For the text-containing cell, return its midpoint in [x, y] coordinate format. 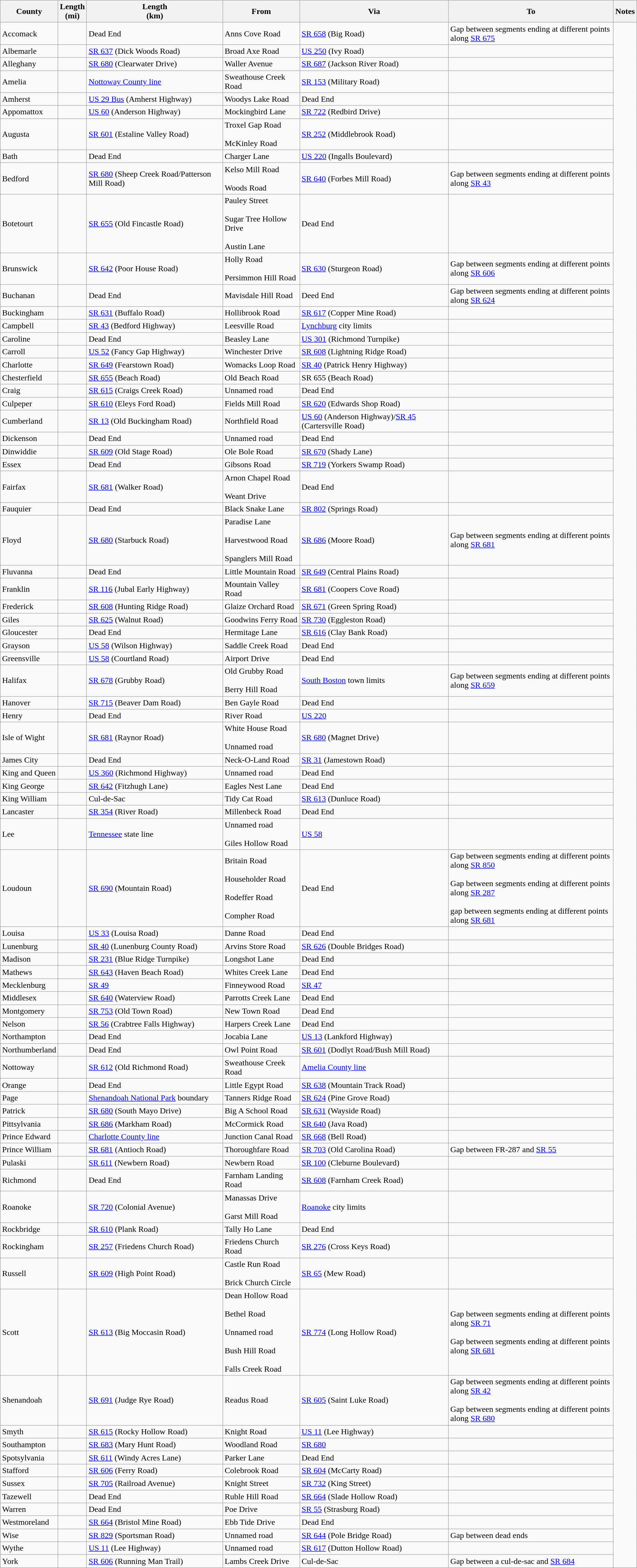
Gap between segments ending at different points along SR 43 [531, 178]
Caroline [29, 339]
US 13 (Lankford Highway) [374, 1037]
Botetourt [29, 223]
Henry [29, 716]
Paradise LaneHarvestwood RoadSpanglers Mill Road [261, 540]
SR 610 (Plank Road) [155, 1229]
Craig [29, 391]
Appomattox [29, 112]
King George [29, 786]
SR 609 (Old Stage Road) [155, 452]
SR 55 (Strasburg Road) [374, 1509]
Nottoway [29, 1067]
SR 774 (Long Hollow Road) [374, 1332]
County [29, 12]
SR 609 (High Point Road) [155, 1273]
Fluvanna [29, 571]
Mathews [29, 972]
SR 720 (Colonial Avenue) [155, 1207]
Charlotte County line [155, 1137]
SR 829 (Sportsman Road) [155, 1535]
Buchanan [29, 295]
Manassas DriveGarst Mill Road [261, 1207]
US 220 [374, 716]
Ebb Tide Drive [261, 1522]
Essex [29, 464]
Nottoway County line [155, 82]
Orange [29, 1085]
Cumberland [29, 421]
Grayson [29, 646]
Gap between segments ending at different points along SR 675 [531, 33]
Gap between segments ending at different points along SR 624 [531, 295]
Gap between a cul-de-sac and SR 684 [531, 1561]
Little Mountain Road [261, 571]
SR 664 (Bristol Mine Road) [155, 1522]
SR 608 (Lightning Ridge Road) [374, 352]
Gap between FR-287 and SR 55 [531, 1150]
Fauquier [29, 509]
SR 604 (McCarty Road) [374, 1470]
Richmond [29, 1180]
SR 620 (Edwards Shop Road) [374, 404]
Mecklenburg [29, 985]
Rockingham [29, 1247]
Charger Lane [261, 156]
SR 638 (Mountain Track Road) [374, 1085]
Middlesex [29, 998]
SR 56 (Crabtree Falls Highway) [155, 1024]
New Town Road [261, 1011]
Airport Drive [261, 658]
Friedens Church Road [261, 1247]
SR 257 (Friedens Church Road) [155, 1247]
Anns Cove Road [261, 33]
King and Queen [29, 773]
SR 680 (Clearwater Drive) [155, 64]
Gap between segments ending at different points along SR 659 [531, 681]
Length(mi) [72, 12]
SR 681 (Antioch Road) [155, 1150]
Lunenburg [29, 946]
SR 668 (Bell Road) [374, 1137]
Farnham Landing Road [261, 1180]
Montgomery [29, 1011]
Dinwiddie [29, 452]
SR 153 (Military Road) [374, 82]
SR 655 (Old Fincastle Road) [155, 223]
Campbell [29, 326]
Lambs Creek Drive [261, 1561]
US 29 Bus (Amherst Highway) [155, 99]
Tally Ho Lane [261, 1229]
Greensville [29, 658]
SR 613 (Dunluce Road) [374, 799]
SR 658 (Big Road) [374, 33]
Mountain Valley Road [261, 589]
Lancaster [29, 812]
Brunswick [29, 268]
Westmoreland [29, 1522]
Gap between segments ending at different points along SR 606 [531, 268]
SR 615 (Craigs Creek Road) [155, 391]
Newbern Road [261, 1163]
Fairfax [29, 487]
Northfield Road [261, 421]
Louisa [29, 933]
Neck-O-Land Road [261, 760]
SR 664 (Slade Hollow Road) [374, 1496]
US 33 (Louisa Road) [155, 933]
SR 631 (Wayside Road) [374, 1111]
SR 276 (Cross Keys Road) [374, 1247]
SR 231 (Blue Ridge Turnpike) [155, 959]
Wythe [29, 1548]
Gloucester [29, 633]
Buckingham [29, 313]
Length(km) [155, 12]
US 301 (Richmond Turnpike) [374, 339]
Roanoke [29, 1207]
Culpeper [29, 404]
Whites Creek Lane [261, 972]
Isle of Wight [29, 738]
Glaize Orchard Road [261, 607]
SR 640 (Forbes Mill Road) [374, 178]
Goodwins Ferry Road [261, 620]
Tidy Cat Road [261, 799]
Leesville Road [261, 326]
SR 680 (South Mayo Drive) [155, 1111]
Tazewell [29, 1496]
SR 670 (Shady Lane) [374, 452]
Russell [29, 1273]
SR 637 (Dick Woods Road) [155, 51]
Finneywood Road [261, 985]
Unnamed roadGiles Hollow Road [261, 834]
Prince Edward [29, 1137]
US 58 [374, 834]
South Boston town limits [374, 681]
SR 715 (Beaver Dam Road) [155, 703]
US 52 (Fancy Gap Highway) [155, 352]
SR 705 (Railroad Avenue) [155, 1483]
SR 615 (Rocky Hollow Road) [155, 1432]
SR 680 (Sheep Creek Road/Patterson Mill Road) [155, 178]
SR 643 (Haven Beach Road) [155, 972]
SR 680 (Starbuck Road) [155, 540]
Mavisdale Hill Road [261, 295]
SR 49 [155, 985]
Shenandoah National Park boundary [155, 1098]
SR 616 (Clay Bank Road) [374, 633]
White House RoadUnnamed road [261, 738]
Rockbridge [29, 1229]
Arnon Chapel RoadWeant Drive [261, 487]
Accomack [29, 33]
Mockingbird Lane [261, 112]
SR 686 (Moore Road) [374, 540]
SR 606 (Ferry Road) [155, 1470]
SR 601 (Dodlyt Road/Bush Mill Road) [374, 1050]
Amelia County line [374, 1067]
Longshot Lane [261, 959]
Bedford [29, 178]
SR 608 (Hunting Ridge Road) [155, 607]
Beasley Lane [261, 339]
SR 678 (Grubby Road) [155, 681]
SR 732 (King Street) [374, 1483]
US 250 (Ivy Road) [374, 51]
SR 681 (Raynor Road) [155, 738]
SR 642 (Fitzhugh Lane) [155, 786]
Pulaski [29, 1163]
River Road [261, 716]
Woodys Lake Road [261, 99]
Harpers Creek Lane [261, 1024]
Amelia [29, 82]
SR 681 (Coopers Cove Road) [374, 589]
Danne Road [261, 933]
Troxel Gap RoadMcKinley Road [261, 134]
Tanners Ridge Road [261, 1098]
SR 630 (Sturgeon Road) [374, 268]
SR 681 (Walker Road) [155, 487]
Readus Road [261, 1400]
Stafford [29, 1470]
Castle Run RoadBrick Church Circle [261, 1273]
Owl Point Road [261, 1050]
Amherst [29, 99]
Gibsons Road [261, 464]
Ole Bole Road [261, 452]
SR 644 (Pole Bridge Road) [374, 1535]
Gap between segments ending at different points along SR 42Gap between segments ending at different points along SR 680 [531, 1400]
SR 610 (Eleys Ford Road) [155, 404]
Parrotts Creek Lane [261, 998]
SR 802 (Springs Road) [374, 509]
Tennessee state line [155, 834]
McCormick Road [261, 1124]
SR 753 (Old Town Road) [155, 1011]
Kelso Mill RoadWoods Road [261, 178]
SR 683 (Mary Hunt Road) [155, 1444]
Patrick [29, 1111]
Lynchburg city limits [374, 326]
Gap between dead ends [531, 1535]
Dickenson [29, 439]
Sussex [29, 1483]
Black Snake Lane [261, 509]
Southampton [29, 1444]
US 360 (Richmond Highway) [155, 773]
Colebrook Road [261, 1470]
Lee [29, 834]
US 58 (Courtland Road) [155, 658]
Scott [29, 1332]
Albemarle [29, 51]
SR 631 (Buffalo Road) [155, 313]
SR 252 (Middlebrook Road) [374, 134]
Eagles Nest Lane [261, 786]
Hermitage Lane [261, 633]
SR 649 (Central Plains Road) [374, 571]
SR 65 (Mew Road) [374, 1273]
King William [29, 799]
SR 686 (Markham Road) [155, 1124]
Shenandoah [29, 1400]
Hollibrook Road [261, 313]
Spotsylvania [29, 1457]
SR 40 (Patrick Henry Highway) [374, 365]
Smyth [29, 1432]
Prince William [29, 1150]
Arvins Store Road [261, 946]
Carroll [29, 352]
Junction Canal Road [261, 1137]
SR 13 (Old Buckingham Road) [155, 421]
SR 40 (Lunenburg County Road) [155, 946]
York [29, 1561]
Poe Drive [261, 1509]
SR 703 (Old Carolina Road) [374, 1150]
SR 640 (Waterview Road) [155, 998]
Ruble Hill Road [261, 1496]
Britain RoadHouseholder RoadRodeffer RoadCompher Road [261, 888]
Old Beach Road [261, 378]
SR 611 (Windy Acres Lane) [155, 1457]
Knight Street [261, 1483]
SR 626 (Double Bridges Road) [374, 946]
SR 617 (Dutton Hollow Road) [374, 1548]
Old Grubby RoadBerry Hill Road [261, 681]
SR 642 (Poor House Road) [155, 268]
Parker Lane [261, 1457]
James City [29, 760]
Pittsylvania [29, 1124]
Charlotte [29, 365]
Fields Mill Road [261, 404]
Woodland Road [261, 1444]
SR 601 (Estaline Valley Road) [155, 134]
SR 100 (Cleburne Boulevard) [374, 1163]
Giles [29, 620]
SR 649 (Fearstown Road) [155, 365]
SR 606 (Running Man Trail) [155, 1561]
Waller Avenue [261, 64]
SR 719 (Yorkers Swamp Road) [374, 464]
SR 608 (Farnham Creek Road) [374, 1180]
Alleghany [29, 64]
SR 624 (Pine Grove Road) [374, 1098]
Womacks Loop Road [261, 365]
Thoroughfare Road [261, 1150]
Franklin [29, 589]
SR 612 (Old Richmond Road) [155, 1067]
Nelson [29, 1024]
Hanover [29, 703]
Knight Road [261, 1432]
Gap between segments ending at different points along SR 681 [531, 540]
US 58 (Wilson Highway) [155, 646]
SR 617 (Copper Mine Road) [374, 313]
SR 47 [374, 985]
SR 354 (River Road) [155, 812]
SR 691 (Judge Rye Road) [155, 1400]
Warren [29, 1509]
Northumberland [29, 1050]
Augusta [29, 134]
SR 730 (Eggleston Road) [374, 620]
Madison [29, 959]
SR 671 (Green Spring Road) [374, 607]
SR 31 (Jamestown Road) [374, 760]
Dean Hollow RoadBethel RoadUnnamed roadBush Hill RoadFalls Creek Road [261, 1332]
Floyd [29, 540]
SR 722 (Redbird Drive) [374, 112]
Holly RoadPersimmon Hill Road [261, 268]
SR 116 (Jubal Early Highway) [155, 589]
Loudoun [29, 888]
Frederick [29, 607]
Winchester Drive [261, 352]
SR 640 (Java Road) [374, 1124]
Pauley StreetSugar Tree Hollow DriveAustin Lane [261, 223]
US 220 (Ingalls Boulevard) [374, 156]
Notes [625, 12]
US 60 (Anderson Highway) [155, 112]
To [531, 12]
Saddle Creek Road [261, 646]
Roanoke city limits [374, 1207]
Chesterfield [29, 378]
SR 690 (Mountain Road) [155, 888]
Ben Gayle Road [261, 703]
From [261, 12]
SR 611 (Newbern Road) [155, 1163]
Halifax [29, 681]
Wise [29, 1535]
Jocabia Lane [261, 1037]
Big A School Road [261, 1111]
Deed End [374, 295]
SR 687 (Jackson River Road) [374, 64]
Via [374, 12]
Bath [29, 156]
Northampton [29, 1037]
US 60 (Anderson Highway)/SR 45 (Cartersville Road) [374, 421]
Millenbeck Road [261, 812]
Little Egypt Road [261, 1085]
SR 613 (Big Moccasin Road) [155, 1332]
SR 43 (Bedford Highway) [155, 326]
SR 625 (Walnut Road) [155, 620]
Page [29, 1098]
SR 605 (Saint Luke Road) [374, 1400]
SR 680 (Magnet Drive) [374, 738]
Gap between segments ending at different points along SR 71Gap between segments ending at different points along SR 681 [531, 1332]
SR 680 [374, 1444]
Broad Axe Road [261, 51]
